Determine the [X, Y] coordinate at the center of the cell enclosing the given text.  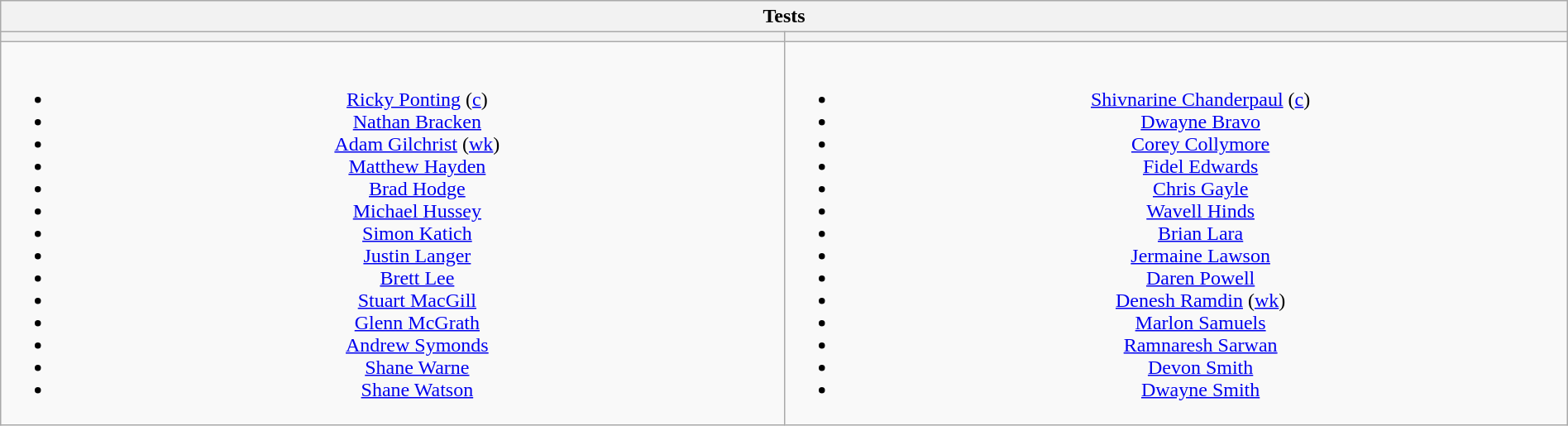
Tests [784, 17]
